For the text-containing cell, return its midpoint in [X, Y] coordinate format. 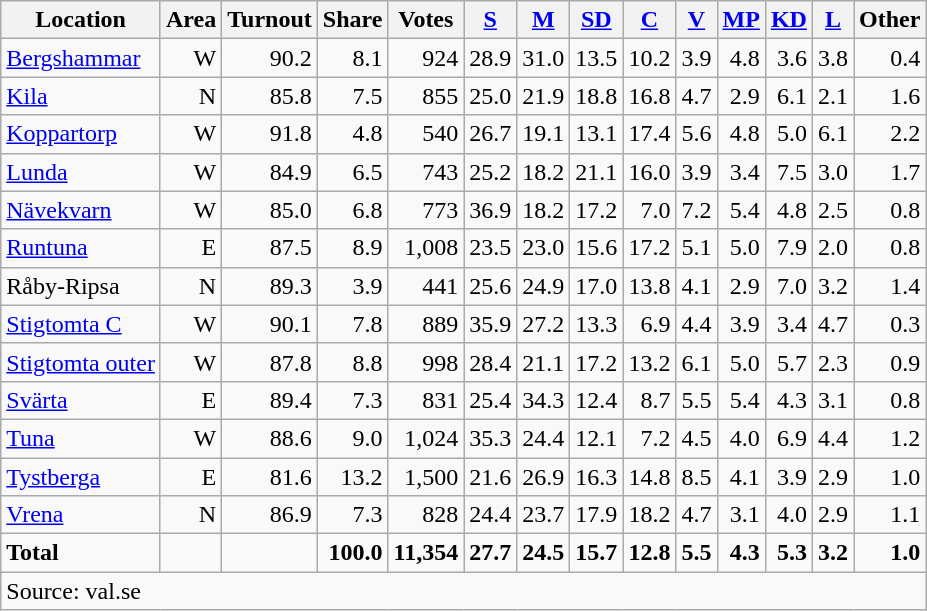
23.7 [544, 515]
Votes [426, 20]
8.1 [352, 58]
1,024 [426, 438]
L [832, 20]
31.0 [544, 58]
Svärta [81, 400]
V [696, 20]
743 [426, 172]
8.8 [352, 362]
C [650, 20]
Koppartorp [81, 134]
KD [788, 20]
13.1 [596, 134]
MP [741, 20]
90.1 [270, 324]
8.9 [352, 248]
17.4 [650, 134]
1.4 [890, 286]
1.7 [890, 172]
2.3 [832, 362]
11,354 [426, 553]
8.5 [696, 477]
1,500 [426, 477]
17.9 [596, 515]
Runtuna [81, 248]
27.7 [490, 553]
2.2 [890, 134]
9.0 [352, 438]
0.4 [890, 58]
26.9 [544, 477]
16.3 [596, 477]
Location [81, 20]
25.0 [490, 96]
8.7 [650, 400]
Vrena [81, 515]
13.3 [596, 324]
26.7 [490, 134]
Share [352, 20]
Kila [81, 96]
21.9 [544, 96]
Tystberga [81, 477]
M [544, 20]
0.3 [890, 324]
24.9 [544, 286]
Nävekvarn [81, 210]
100.0 [352, 553]
855 [426, 96]
35.3 [490, 438]
25.2 [490, 172]
3.6 [788, 58]
6.5 [352, 172]
2.0 [832, 248]
7.8 [352, 324]
34.3 [544, 400]
35.9 [490, 324]
Lunda [81, 172]
16.0 [650, 172]
16.8 [650, 96]
87.5 [270, 248]
S [490, 20]
24.5 [544, 553]
36.9 [490, 210]
87.8 [270, 362]
Total [81, 553]
889 [426, 324]
28.4 [490, 362]
12.8 [650, 553]
6.8 [352, 210]
90.2 [270, 58]
91.8 [270, 134]
13.8 [650, 286]
773 [426, 210]
21.6 [490, 477]
Other [890, 20]
1,008 [426, 248]
924 [426, 58]
13.5 [596, 58]
3.0 [832, 172]
441 [426, 286]
7.9 [788, 248]
18.8 [596, 96]
17.0 [596, 286]
15.7 [596, 553]
1.1 [890, 515]
89.4 [270, 400]
SD [596, 20]
0.9 [890, 362]
540 [426, 134]
5.6 [696, 134]
5.7 [788, 362]
81.6 [270, 477]
5.3 [788, 553]
12.4 [596, 400]
Turnout [270, 20]
28.9 [490, 58]
2.1 [832, 96]
10.2 [650, 58]
85.0 [270, 210]
23.0 [544, 248]
12.1 [596, 438]
Stigtomta outer [81, 362]
23.5 [490, 248]
831 [426, 400]
828 [426, 515]
Source: val.se [464, 591]
1.6 [890, 96]
85.8 [270, 96]
998 [426, 362]
25.6 [490, 286]
3.8 [832, 58]
14.8 [650, 477]
19.1 [544, 134]
4.5 [696, 438]
2.5 [832, 210]
Tuna [81, 438]
5.1 [696, 248]
27.2 [544, 324]
Bergshammar [81, 58]
Stigtomta C [81, 324]
25.4 [490, 400]
89.3 [270, 286]
1.2 [890, 438]
15.6 [596, 248]
Area [190, 20]
Råby-Ripsa [81, 286]
88.6 [270, 438]
86.9 [270, 515]
84.9 [270, 172]
